Identify which cell holds the provided text, then report its [x, y] central coordinate. 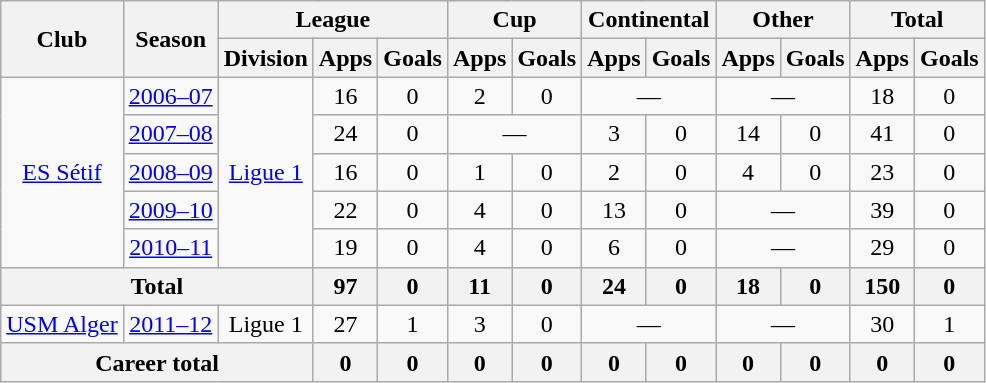
29 [882, 248]
27 [345, 324]
97 [345, 286]
Club [62, 39]
2007–08 [170, 134]
23 [882, 172]
6 [614, 248]
150 [882, 286]
19 [345, 248]
2006–07 [170, 96]
41 [882, 134]
30 [882, 324]
Cup [514, 20]
Other [783, 20]
14 [748, 134]
2008–09 [170, 172]
League [332, 20]
Season [170, 39]
2010–11 [170, 248]
13 [614, 210]
22 [345, 210]
USM Alger [62, 324]
Division [266, 58]
11 [479, 286]
39 [882, 210]
Career total [158, 362]
2009–10 [170, 210]
Continental [649, 20]
2011–12 [170, 324]
ES Sétif [62, 172]
